Provide the [X, Y] coordinate of the cell's center where the given text is located.  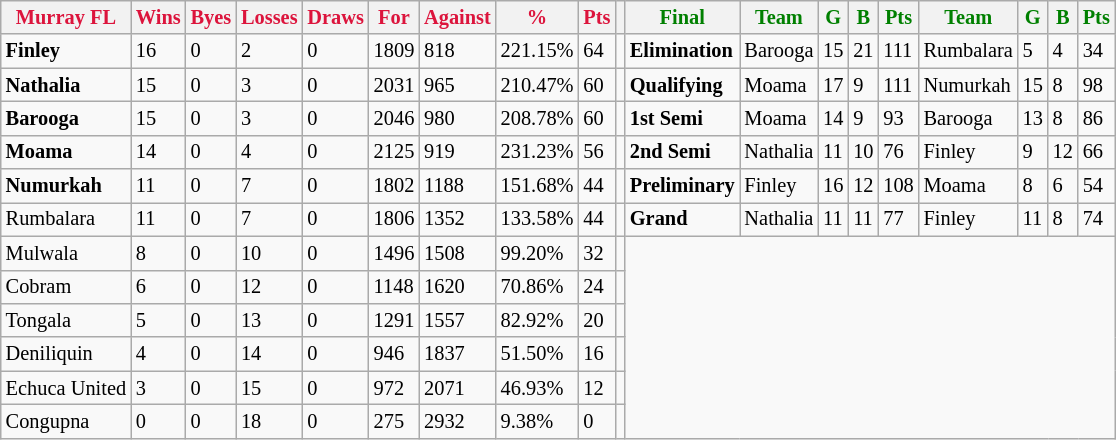
1620 [458, 287]
1st Semi [682, 118]
2031 [394, 85]
221.15% [538, 51]
1188 [458, 186]
18 [269, 421]
24 [596, 287]
151.68% [538, 186]
919 [458, 152]
Deniliquin [66, 354]
Murray FL [66, 17]
74 [1096, 219]
1837 [458, 354]
82.92% [538, 320]
Preliminary [682, 186]
99.20% [538, 253]
1802 [394, 186]
Congupna [66, 421]
21 [863, 51]
Wins [158, 17]
1148 [394, 287]
76 [898, 152]
133.58% [538, 219]
1508 [458, 253]
54 [1096, 186]
Mulwala [66, 253]
Grand [682, 219]
% [538, 17]
1496 [394, 253]
Draws [335, 17]
2932 [458, 421]
108 [898, 186]
946 [394, 354]
86 [1096, 118]
Losses [269, 17]
For [394, 17]
51.50% [538, 354]
56 [596, 152]
Against [458, 17]
9.38% [538, 421]
77 [898, 219]
Final [682, 17]
Echuca United [66, 388]
34 [1096, 51]
Tongala [66, 320]
93 [898, 118]
1806 [394, 219]
980 [458, 118]
2nd Semi [682, 152]
2 [269, 51]
Cobram [66, 287]
70.86% [538, 287]
1809 [394, 51]
Elimination [682, 51]
46.93% [538, 388]
20 [596, 320]
2125 [394, 152]
1352 [458, 219]
1291 [394, 320]
98 [1096, 85]
972 [394, 388]
Qualifying [682, 85]
66 [1096, 152]
210.47% [538, 85]
275 [394, 421]
2071 [458, 388]
231.23% [538, 152]
965 [458, 85]
1557 [458, 320]
64 [596, 51]
Byes [211, 17]
32 [596, 253]
208.78% [538, 118]
818 [458, 51]
17 [833, 85]
2046 [394, 118]
